Detect which cell encompasses the target text, then output its [x, y] center coordinate. 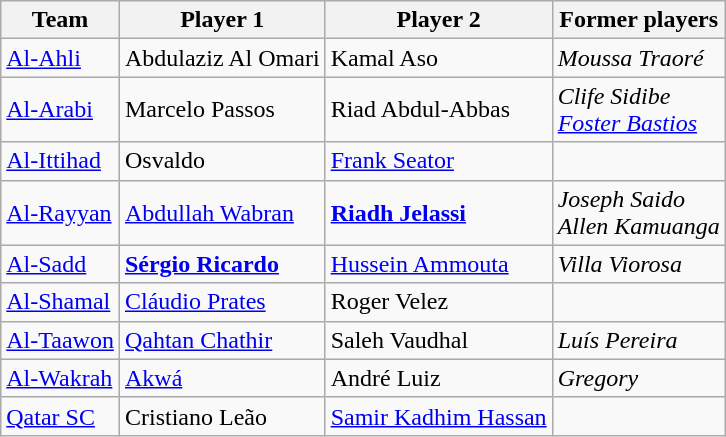
Qahtan Chathir [222, 340]
Riadh Jelassi [438, 212]
Al-Ittihad [60, 161]
Al-Shamal [60, 302]
André Luiz [438, 378]
Former players [638, 20]
Al-Rayyan [60, 212]
Hussein Ammouta [438, 264]
Qatar SC [60, 416]
Joseph Saido Allen Kamuanga [638, 212]
Player 2 [438, 20]
Cláudio Prates [222, 302]
Cristiano Leão [222, 416]
Al-Ahli [60, 58]
Al-Taawon [60, 340]
Kamal Aso [438, 58]
Abdulaziz Al Omari [222, 58]
Sérgio Ricardo [222, 264]
Akwá [222, 378]
Team [60, 20]
Gregory [638, 378]
Saleh Vaudhal [438, 340]
Frank Seator [438, 161]
Samir Kadhim Hassan [438, 416]
Al-Arabi [60, 110]
Al-Wakrah [60, 378]
Riad Abdul-Abbas [438, 110]
Al-Sadd [60, 264]
Luís Pereira [638, 340]
Clife Sidibe Foster Bastios [638, 110]
Villa Viorosa [638, 264]
Moussa Traoré [638, 58]
Osvaldo [222, 161]
Roger Velez [438, 302]
Player 1 [222, 20]
Abdullah Wabran [222, 212]
Marcelo Passos [222, 110]
